Extract the (X, Y) coordinate from the center of the cell holding the provided text.  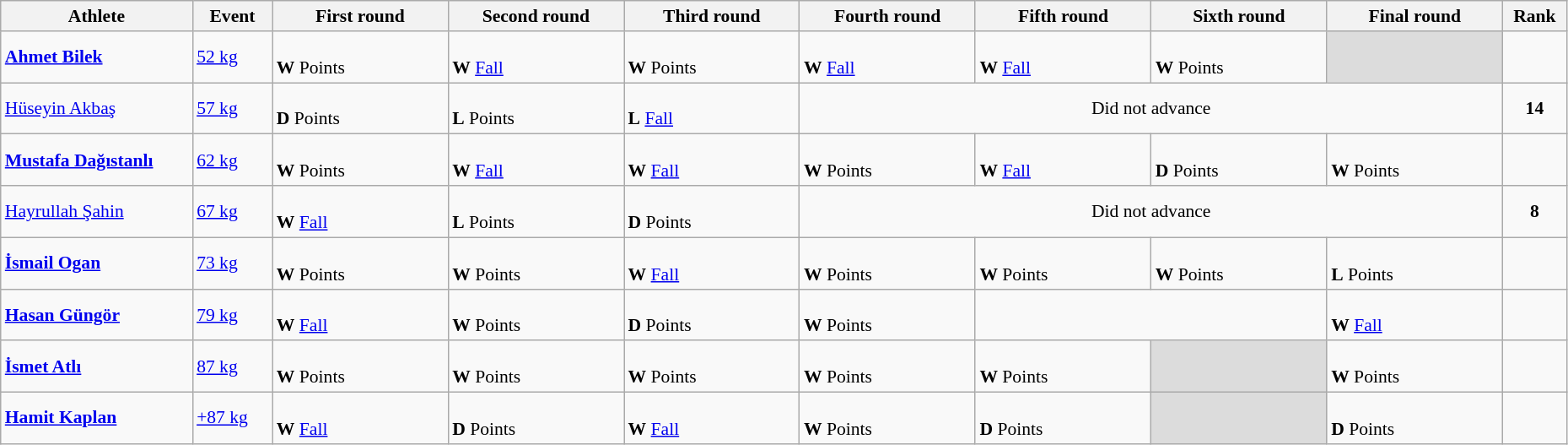
67 kg (233, 211)
Second round (536, 16)
87 kg (233, 366)
İsmail Ogan (96, 263)
İsmet Atlı (96, 366)
First round (360, 16)
Fourth round (887, 16)
Hüseyin Akbaş (96, 108)
52 kg (233, 57)
14 (1534, 108)
Rank (1534, 16)
Hayrullah Şahin (96, 211)
Final round (1414, 16)
Fifth round (1063, 16)
73 kg (233, 263)
Mustafa Dağıstanlı (96, 160)
Sixth round (1239, 16)
+87 kg (233, 419)
62 kg (233, 160)
Third round (712, 16)
L Fall (712, 108)
Ahmet Bilek (96, 57)
Hamit Kaplan (96, 419)
8 (1534, 211)
79 kg (233, 314)
Event (233, 16)
Hasan Güngör (96, 314)
57 kg (233, 108)
Athlete (96, 16)
